Find where the given text appears and provide that cell's center as [X, Y] coordinate. 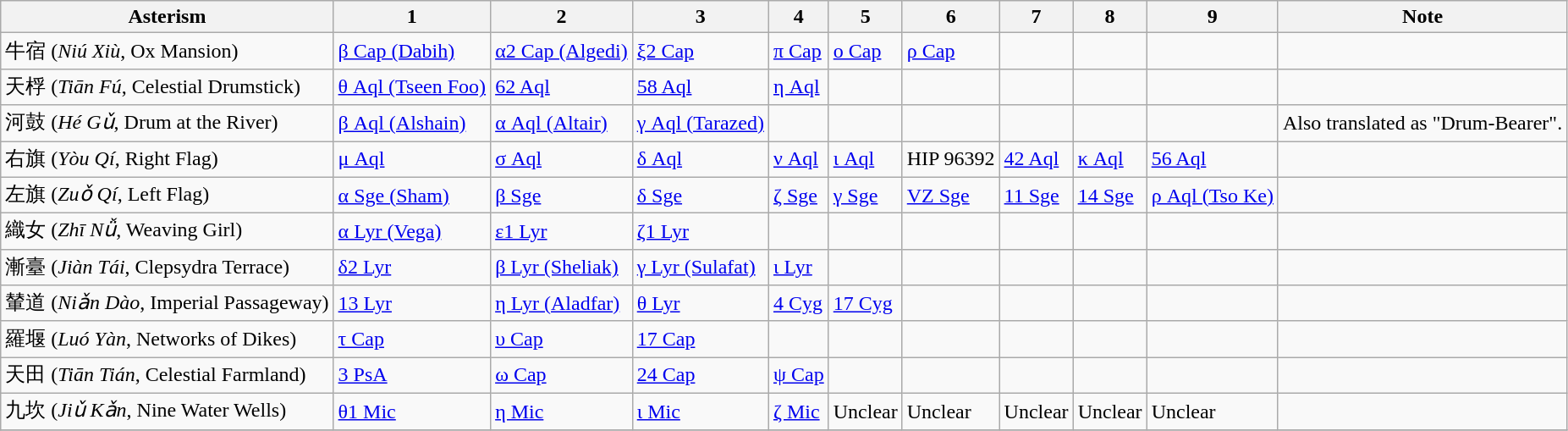
58 Aql [701, 86]
π Cap [799, 51]
14 Sge [1110, 195]
ν Aql [799, 159]
ζ Mic [799, 412]
σ Aql [562, 159]
牛宿 (Niú Xiù, Ox Mansion) [168, 51]
γ Sge [865, 195]
輦道 (Niǎn Dào, Imperial Passageway) [168, 303]
62 Aql [562, 86]
羅堰 (Luó Yàn, Networks of Dikes) [168, 339]
η Mic [562, 412]
κ Aql [1110, 159]
左旗 (Zuǒ Qí, Left Flag) [168, 195]
ζ Sge [799, 195]
γ Lyr (Sulafat) [701, 268]
ψ Cap [799, 376]
織女 (Zhī Nǚ, Weaving Girl) [168, 232]
θ1 Mic [412, 412]
δ Aql [701, 159]
VZ Sge [951, 195]
3 [701, 17]
δ2 Lyr [412, 268]
42 Aql [1036, 159]
4 [799, 17]
ζ1 Lyr [701, 232]
ε1 Lyr [562, 232]
ρ Aql (Tso Ke) [1212, 195]
右旗 (Yòu Qí, Right Flag) [168, 159]
6 [951, 17]
β Cap (Dabih) [412, 51]
ι Lyr [799, 268]
β Lyr (Sheliak) [562, 268]
17 Cyg [865, 303]
η Lyr (Aladfar) [562, 303]
γ Aql (Tarazed) [701, 124]
θ Aql (Tseen Foo) [412, 86]
天田 (Tiān Tián, Celestial Farmland) [168, 376]
υ Cap [562, 339]
η Aql [799, 86]
β Aql (Alshain) [412, 124]
4 Cyg [799, 303]
ρ Cap [951, 51]
θ Lyr [701, 303]
5 [865, 17]
α Sge (Sham) [412, 195]
Note [1422, 17]
13 Lyr [412, 303]
7 [1036, 17]
9 [1212, 17]
μ Aql [412, 159]
δ Sge [701, 195]
HIP 96392 [951, 159]
ι Aql [865, 159]
56 Aql [1212, 159]
3 PsA [412, 376]
β Sge [562, 195]
τ Cap [412, 339]
河鼓 (Hé Gǔ, Drum at the River) [168, 124]
17 Cap [701, 339]
Also translated as "Drum-Bearer". [1422, 124]
漸臺 (Jiàn Tái, Clepsydra Terrace) [168, 268]
Asterism [168, 17]
8 [1110, 17]
11 Sge [1036, 195]
ξ2 Cap [701, 51]
ι Mic [701, 412]
1 [412, 17]
α2 Cap (Algedi) [562, 51]
ω Cap [562, 376]
α Aql (Altair) [562, 124]
24 Cap [701, 376]
α Lyr (Vega) [412, 232]
ο Cap [865, 51]
九坎 (Jiǔ Kǎn, Nine Water Wells) [168, 412]
天桴 (Tiān Fú, Celestial Drumstick) [168, 86]
2 [562, 17]
